Extract the (X, Y) coordinate from the center of the cell holding the provided text.  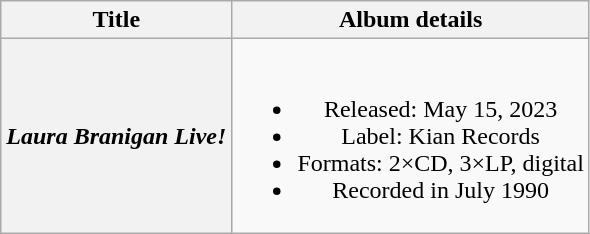
Released: May 15, 2023Label: Kian RecordsFormats: 2×CD, 3×LP, digitalRecorded in July 1990 (410, 136)
Album details (410, 20)
Title (116, 20)
Laura Branigan Live! (116, 136)
